Output the [x, y] coordinate of the center of the cell containing the given text.  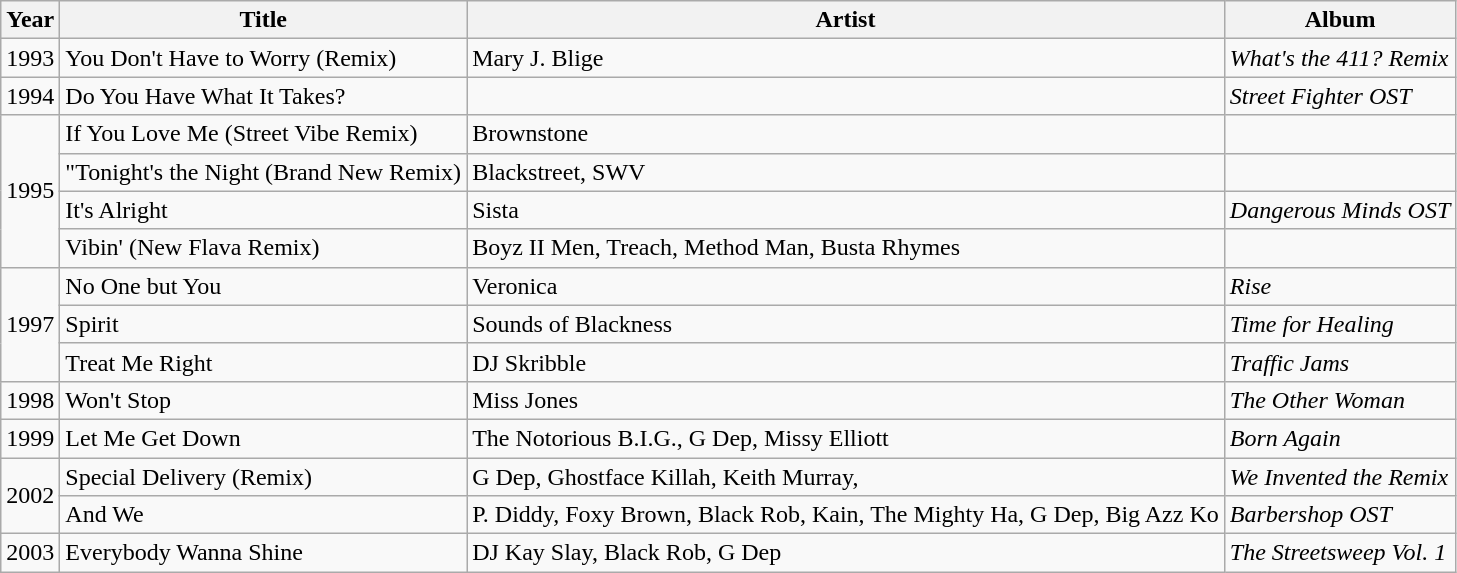
DJ Kay Slay, Black Rob, G Dep [846, 553]
1994 [30, 96]
The Notorious B.I.G., G Dep, Missy Elliott [846, 438]
Traffic Jams [1340, 362]
Time for Healing [1340, 324]
Rise [1340, 286]
Born Again [1340, 438]
Won't Stop [264, 400]
Year [30, 20]
1997 [30, 324]
2003 [30, 553]
1999 [30, 438]
Sista [846, 210]
What's the 411? Remix [1340, 58]
2002 [30, 496]
Artist [846, 20]
Do You Have What It Takes? [264, 96]
P. Diddy, Foxy Brown, Black Rob, Kain, The Mighty Ha, G Dep, Big Azz Ko [846, 515]
Everybody Wanna Shine [264, 553]
Dangerous Minds OST [1340, 210]
You Don't Have to Worry (Remix) [264, 58]
If You Love Me (Street Vibe Remix) [264, 134]
Barbershop OST [1340, 515]
It's Alright [264, 210]
And We [264, 515]
1995 [30, 191]
Mary J. Blige [846, 58]
Blackstreet, SWV [846, 172]
Boyz II Men, Treach, Method Man, Busta Rhymes [846, 248]
Spirit [264, 324]
Miss Jones [846, 400]
Special Delivery (Remix) [264, 477]
1993 [30, 58]
G Dep, Ghostface Killah, Keith Murray, [846, 477]
The Streetsweep Vol. 1 [1340, 553]
We Invented the Remix [1340, 477]
Veronica [846, 286]
The Other Woman [1340, 400]
Brownstone [846, 134]
Sounds of Blackness [846, 324]
1998 [30, 400]
Vibin' (New Flava Remix) [264, 248]
Treat Me Right [264, 362]
Album [1340, 20]
"Tonight's the Night (Brand New Remix) [264, 172]
DJ Skribble [846, 362]
Street Fighter OST [1340, 96]
Title [264, 20]
Let Me Get Down [264, 438]
No One but You [264, 286]
